Locate the cell with the specified text and output its (x, y) center coordinate. 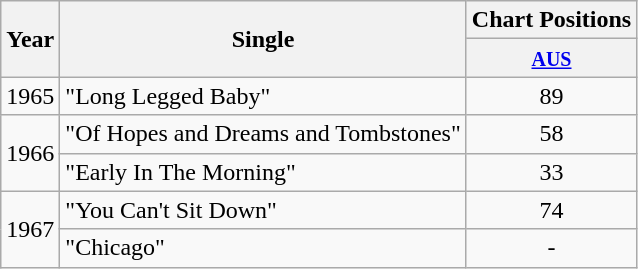
"Of Hopes and Dreams and Tombstones" (263, 134)
"Early In The Morning" (263, 172)
"Chicago" (263, 248)
"Long Legged Baby" (263, 96)
Year (30, 39)
1966 (30, 153)
Single (263, 39)
AUS (551, 58)
Chart Positions (551, 20)
- (551, 248)
1967 (30, 229)
74 (551, 210)
58 (551, 134)
33 (551, 172)
89 (551, 96)
"You Can't Sit Down" (263, 210)
1965 (30, 96)
